Return (X, Y) of the center of cell containing provided text 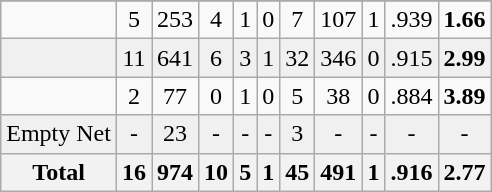
1.66 (464, 20)
45 (298, 172)
38 (338, 96)
10 (216, 172)
.916 (412, 172)
.915 (412, 58)
32 (298, 58)
Total (59, 172)
23 (176, 134)
4 (216, 20)
2.99 (464, 58)
641 (176, 58)
107 (338, 20)
6 (216, 58)
2.77 (464, 172)
16 (134, 172)
974 (176, 172)
2 (134, 96)
491 (338, 172)
3.89 (464, 96)
Empty Net (59, 134)
77 (176, 96)
7 (298, 20)
.939 (412, 20)
253 (176, 20)
346 (338, 58)
11 (134, 58)
.884 (412, 96)
